Capture the cell that displays the provided text and extract its [x, y] central coordinate. 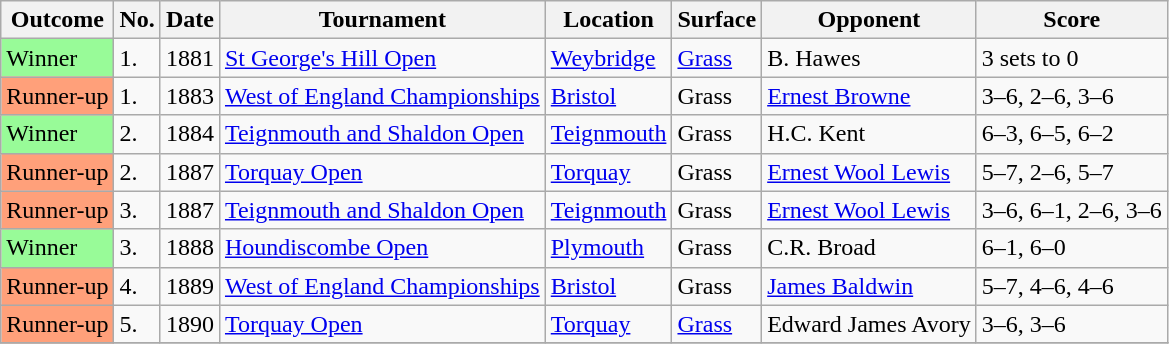
6–3, 6–5, 6–2 [1072, 134]
5. [137, 324]
James Baldwin [870, 286]
St George's Hill Open [382, 58]
Plymouth [608, 248]
1884 [190, 134]
Edward James Avory [870, 324]
Ernest Browne [870, 96]
Houndiscombe Open [382, 248]
Weybridge [608, 58]
1888 [190, 248]
3–6, 2–6, 3–6 [1072, 96]
3 sets to 0 [1072, 58]
5–7, 2–6, 5–7 [1072, 172]
6–1, 6–0 [1072, 248]
1889 [190, 286]
Tournament [382, 20]
1890 [190, 324]
Opponent [870, 20]
Location [608, 20]
No. [137, 20]
H.C. Kent [870, 134]
1883 [190, 96]
Score [1072, 20]
Surface [717, 20]
Date [190, 20]
C.R. Broad [870, 248]
B. Hawes [870, 58]
1881 [190, 58]
3–6, 6–1, 2–6, 3–6 [1072, 210]
Outcome [58, 20]
5–7, 4–6, 4–6 [1072, 286]
4. [137, 286]
3–6, 3–6 [1072, 324]
